Capture the cell that displays the provided text and extract its [X, Y] central coordinate. 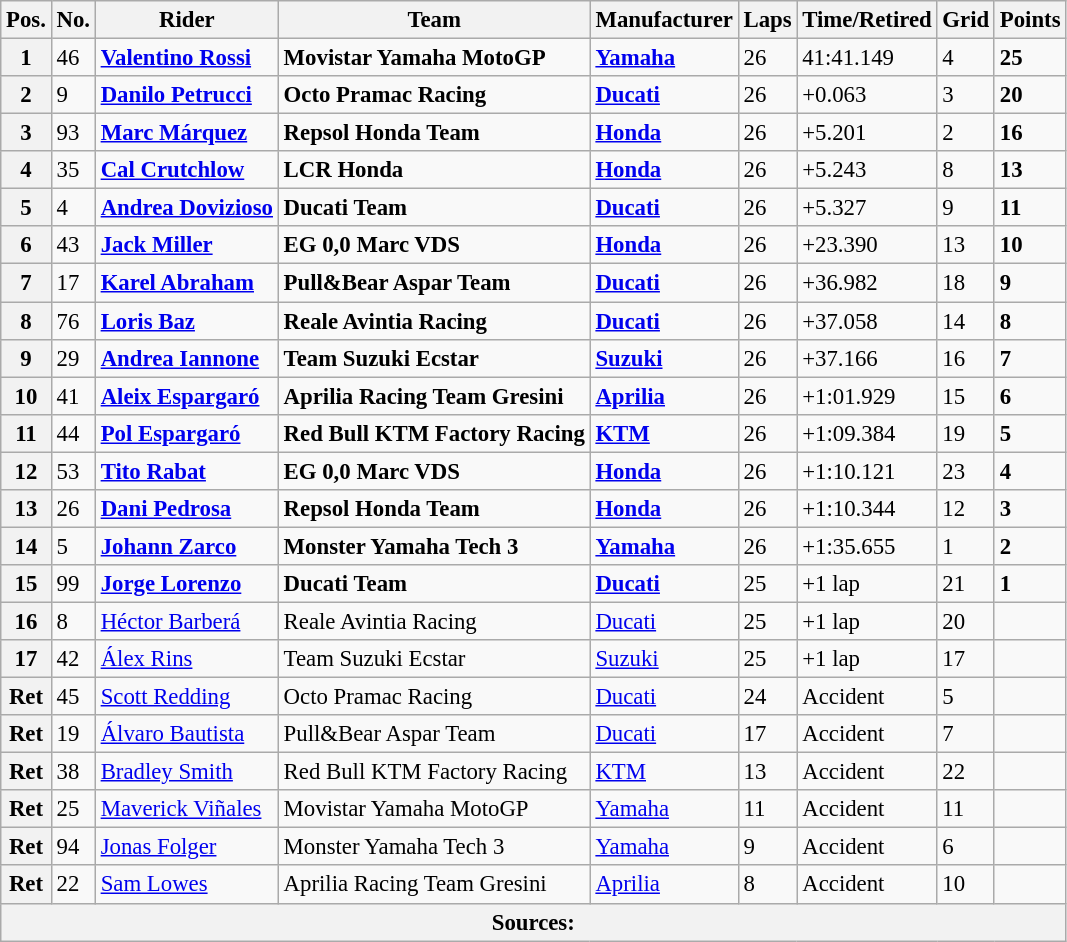
Team [434, 20]
No. [73, 20]
45 [73, 697]
+5.201 [867, 133]
+1:10.121 [867, 471]
Laps [768, 20]
99 [73, 584]
+5.243 [867, 170]
Pol Espargaró [186, 433]
38 [73, 772]
94 [73, 847]
Valentino Rossi [186, 58]
+0.063 [867, 95]
Tito Rabat [186, 471]
Álex Rins [186, 659]
Jack Miller [186, 245]
+37.166 [867, 358]
Héctor Barberá [186, 621]
Álvaro Bautista [186, 734]
Bradley Smith [186, 772]
44 [73, 433]
Rider [186, 20]
29 [73, 358]
Loris Baz [186, 321]
Manufacturer [664, 20]
Aleix Espargaró [186, 396]
Cal Crutchlow [186, 170]
Jorge Lorenzo [186, 584]
Andrea Dovizioso [186, 208]
Danilo Petrucci [186, 95]
43 [73, 245]
18 [966, 283]
Maverick Viñales [186, 809]
Andrea Iannone [186, 358]
+1:01.929 [867, 396]
+1:09.384 [867, 433]
Karel Abraham [186, 283]
Grid [966, 20]
LCR Honda [434, 170]
21 [966, 584]
+23.390 [867, 245]
+1:10.344 [867, 509]
+37.058 [867, 321]
23 [966, 471]
+5.327 [867, 208]
41:41.149 [867, 58]
35 [73, 170]
93 [73, 133]
41 [73, 396]
Sources: [534, 922]
76 [73, 321]
Pos. [26, 20]
Johann Zarco [186, 546]
Time/Retired [867, 20]
Points [1030, 20]
Sam Lowes [186, 885]
Scott Redding [186, 697]
42 [73, 659]
46 [73, 58]
Dani Pedrosa [186, 509]
53 [73, 471]
+36.982 [867, 283]
24 [768, 697]
Marc Márquez [186, 133]
+1:35.655 [867, 546]
Jonas Folger [186, 847]
